Provide the (X, Y) coordinate of the cell's center where the given text is located.  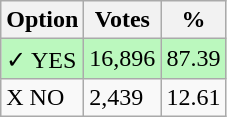
87.39 (194, 59)
Option (42, 20)
12.61 (194, 97)
✓ YES (42, 59)
% (194, 20)
16,896 (122, 59)
X NO (42, 97)
Votes (122, 20)
2,439 (122, 97)
